Find where the given text appears and provide that cell's center as [x, y] coordinate. 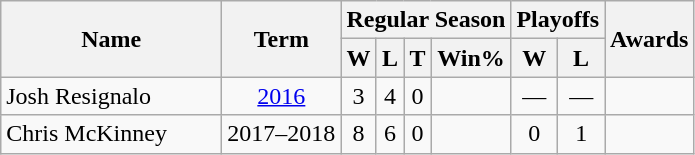
1 [582, 134]
Chris McKinney [112, 134]
3 [358, 96]
Name [112, 39]
Regular Season [426, 20]
8 [358, 134]
2016 [282, 96]
Josh Resignalo [112, 96]
Playoffs [558, 20]
T [418, 58]
Win% [471, 58]
6 [390, 134]
2017–2018 [282, 134]
Term [282, 39]
Awards [650, 39]
4 [390, 96]
